Return the (X, Y) coordinate for the center point of the cell that contains the specified text.  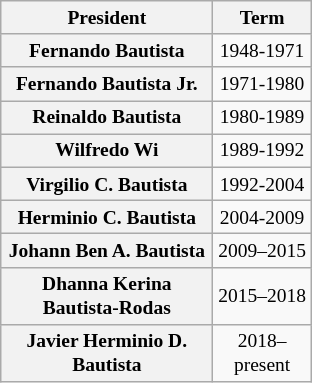
1989-1992 (262, 150)
Javier Herminio D. Bautista (107, 352)
1948-1971 (262, 50)
2018–present (262, 352)
1980-1989 (262, 118)
2015–2018 (262, 296)
Wilfredo Wi (107, 150)
Johann Ben A. Bautista (107, 250)
1971-1980 (262, 84)
President (107, 18)
Herminio C. Bautista (107, 216)
Dhanna Kerina Bautista-Rodas (107, 296)
Term (262, 18)
Virgilio C. Bautista (107, 184)
Fernando Bautista Jr. (107, 84)
1992-2004 (262, 184)
2004-2009 (262, 216)
2009–2015 (262, 250)
Fernando Bautista (107, 50)
Reinaldo Bautista (107, 118)
